Find where the given text appears and provide that cell's center as [x, y] coordinate. 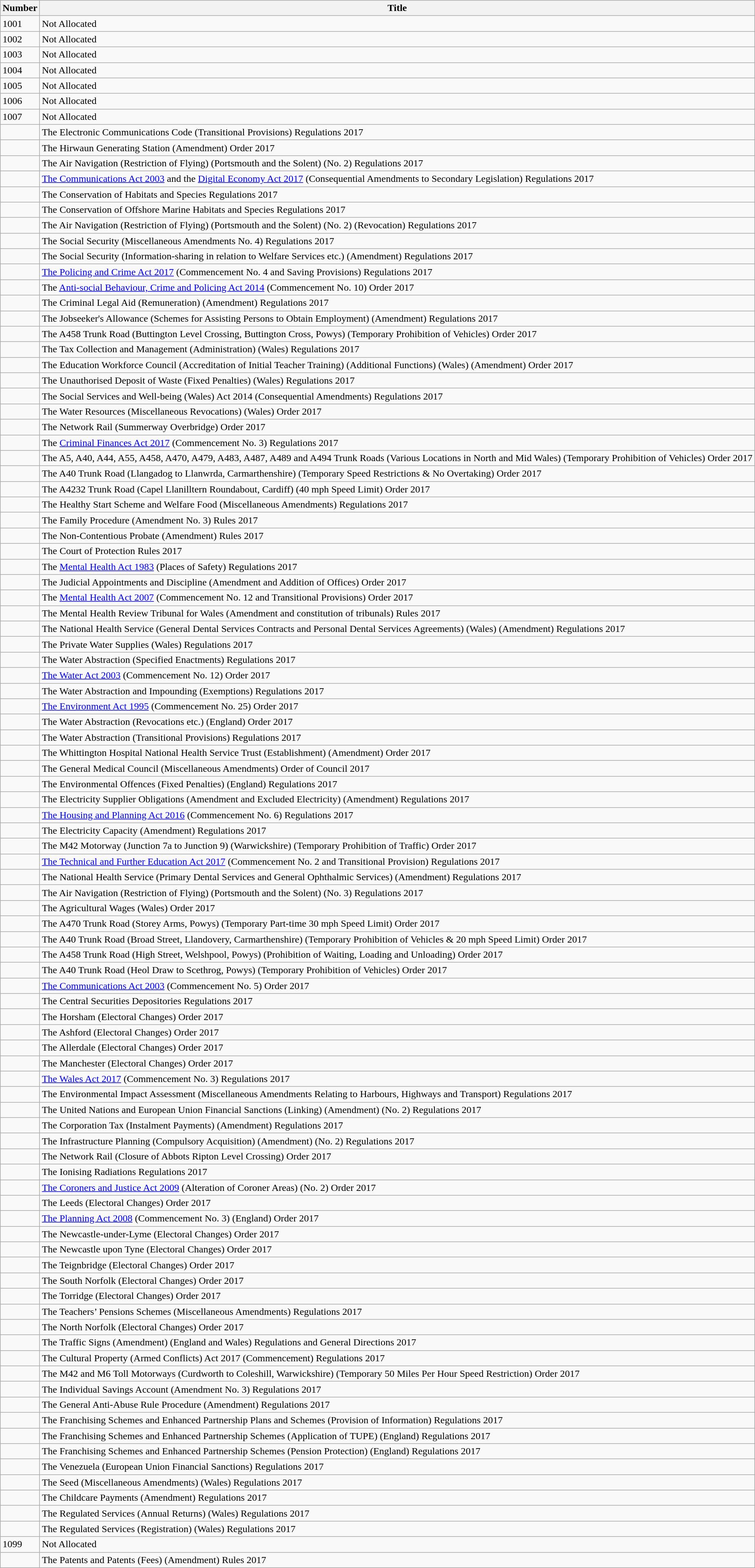
The Technical and Further Education Act 2017 (Commencement No. 2 and Transitional Provision) Regulations 2017 [397, 861]
1006 [20, 101]
The A40 Trunk Road (Llangadog to Llanwrda, Carmarthenshire) (Temporary Speed Restrictions & No Overtaking) Order 2017 [397, 474]
The United Nations and European Union Financial Sanctions (Linking) (Amendment) (No. 2) Regulations 2017 [397, 1110]
The Childcare Payments (Amendment) Regulations 2017 [397, 1498]
1004 [20, 70]
The Franchising Schemes and Enhanced Partnership Schemes (Pension Protection) (England) Regulations 2017 [397, 1451]
The Mental Health Act 2007 (Commencement No. 12 and Transitional Provisions) Order 2017 [397, 598]
The Environmental Impact Assessment (Miscellaneous Amendments Relating to Harbours, Highways and Transport) Regulations 2017 [397, 1094]
The Ashford (Electoral Changes) Order 2017 [397, 1032]
The Unauthorised Deposit of Waste (Fixed Penalties) (Wales) Regulations 2017 [397, 380]
The Environmental Offences (Fixed Penalties) (England) Regulations 2017 [397, 784]
The Judicial Appointments and Discipline (Amendment and Addition of Offices) Order 2017 [397, 582]
The Regulated Services (Annual Returns) (Wales) Regulations 2017 [397, 1513]
The Education Workforce Council (Accreditation of Initial Teacher Training) (Additional Functions) (Wales) (Amendment) Order 2017 [397, 365]
The Water Abstraction and Impounding (Exemptions) Regulations 2017 [397, 691]
The Central Securities Depositories Regulations 2017 [397, 1001]
The Torridge (Electoral Changes) Order 2017 [397, 1296]
The Ionising Radiations Regulations 2017 [397, 1172]
The Wales Act 2017 (Commencement No. 3) Regulations 2017 [397, 1079]
The Franchising Schemes and Enhanced Partnership Plans and Schemes (Provision of Information) Regulations 2017 [397, 1420]
The Mental Health Act 1983 (Places of Safety) Regulations 2017 [397, 567]
The Electricity Capacity (Amendment) Regulations 2017 [397, 830]
The Air Navigation (Restriction of Flying) (Portsmouth and the Solent) (No. 3) Regulations 2017 [397, 892]
Title [397, 8]
The A40 Trunk Road (Broad Street, Llandovery, Carmarthenshire) (Temporary Prohibition of Vehicles & 20 mph Speed Limit) Order 2017 [397, 939]
The Regulated Services (Registration) (Wales) Regulations 2017 [397, 1529]
1005 [20, 86]
The Jobseeker's Allowance (Schemes for Assisting Persons to Obtain Employment) (Amendment) Regulations 2017 [397, 318]
The Seed (Miscellaneous Amendments) (Wales) Regulations 2017 [397, 1482]
The Newcastle-under-Lyme (Electoral Changes) Order 2017 [397, 1234]
The Franchising Schemes and Enhanced Partnership Schemes (Application of TUPE) (England) Regulations 2017 [397, 1435]
The Non-Contentious Probate (Amendment) Rules 2017 [397, 536]
The Allerdale (Electoral Changes) Order 2017 [397, 1048]
The Newcastle upon Tyne (Electoral Changes) Order 2017 [397, 1250]
1007 [20, 117]
The Whittington Hospital National Health Service Trust (Establishment) (Amendment) Order 2017 [397, 753]
The Mental Health Review Tribunal for Wales (Amendment and constitution of tribunals) Rules 2017 [397, 613]
The Healthy Start Scheme and Welfare Food (Miscellaneous Amendments) Regulations 2017 [397, 505]
The Traffic Signs (Amendment) (England and Wales) Regulations and General Directions 2017 [397, 1343]
The Air Navigation (Restriction of Flying) (Portsmouth and the Solent) (No. 2) Regulations 2017 [397, 163]
The Family Procedure (Amendment No. 3) Rules 2017 [397, 520]
The Conservation of Offshore Marine Habitats and Species Regulations 2017 [397, 210]
The Criminal Finances Act 2017 (Commencement No. 3) Regulations 2017 [397, 442]
The Private Water Supplies (Wales) Regulations 2017 [397, 644]
Number [20, 8]
The Social Security (Information-sharing in relation to Welfare Services etc.) (Amendment) Regulations 2017 [397, 256]
The Housing and Planning Act 2016 (Commencement No. 6) Regulations 2017 [397, 815]
The Water Abstraction (Specified Enactments) Regulations 2017 [397, 660]
The Venezuela (European Union Financial Sanctions) Regulations 2017 [397, 1467]
The Horsham (Electoral Changes) Order 2017 [397, 1017]
The Planning Act 2008 (Commencement No. 3) (England) Order 2017 [397, 1219]
The Criminal Legal Aid (Remuneration) (Amendment) Regulations 2017 [397, 303]
The Policing and Crime Act 2017 (Commencement No. 4 and Saving Provisions) Regulations 2017 [397, 272]
The Communications Act 2003 and the Digital Economy Act 2017 (Consequential Amendments to Secondary Legislation) Regulations 2017 [397, 179]
The Anti-social Behaviour, Crime and Policing Act 2014 (Commencement No. 10) Order 2017 [397, 287]
The South Norfolk (Electoral Changes) Order 2017 [397, 1281]
The M42 Motorway (Junction 7a to Junction 9) (Warwickshire) (Temporary Prohibition of Traffic) Order 2017 [397, 846]
The Teignbridge (Electoral Changes) Order 2017 [397, 1265]
The Water Abstraction (Revocations etc.) (England) Order 2017 [397, 722]
The Corporation Tax (Instalment Payments) (Amendment) Regulations 2017 [397, 1125]
1003 [20, 55]
The Conservation of Habitats and Species Regulations 2017 [397, 194]
The General Anti-Abuse Rule Procedure (Amendment) Regulations 2017 [397, 1405]
The Patents and Patents (Fees) (Amendment) Rules 2017 [397, 1560]
The Hirwaun Generating Station (Amendment) Order 2017 [397, 148]
The National Health Service (General Dental Services Contracts and Personal Dental Services Agreements) (Wales) (Amendment) Regulations 2017 [397, 629]
The Water Abstraction (Transitional Provisions) Regulations 2017 [397, 738]
The National Health Service (Primary Dental Services and General Ophthalmic Services) (Amendment) Regulations 2017 [397, 877]
The Leeds (Electoral Changes) Order 2017 [397, 1203]
The Cultural Property (Armed Conflicts) Act 2017 (Commencement) Regulations 2017 [397, 1358]
1002 [20, 39]
The Teachers’ Pensions Schemes (Miscellaneous Amendments) Regulations 2017 [397, 1312]
The North Norfolk (Electoral Changes) Order 2017 [397, 1327]
The Manchester (Electoral Changes) Order 2017 [397, 1063]
The Tax Collection and Management (Administration) (Wales) Regulations 2017 [397, 349]
The Agricultural Wages (Wales) Order 2017 [397, 908]
The General Medical Council (Miscellaneous Amendments) Order of Council 2017 [397, 769]
The Electronic Communications Code (Transitional Provisions) Regulations 2017 [397, 132]
The A458 Trunk Road (High Street, Welshpool, Powys) (Prohibition of Waiting, Loading and Unloading) Order 2017 [397, 955]
The Environment Act 1995 (Commencement No. 25) Order 2017 [397, 707]
The Court of Protection Rules 2017 [397, 551]
The Infrastructure Planning (Compulsory Acquisition) (Amendment) (No. 2) Regulations 2017 [397, 1141]
1001 [20, 24]
The Communications Act 2003 (Commencement No. 5) Order 2017 [397, 986]
The Electricity Supplier Obligations (Amendment and Excluded Electricity) (Amendment) Regulations 2017 [397, 799]
The Air Navigation (Restriction of Flying) (Portsmouth and the Solent) (No. 2) (Revocation) Regulations 2017 [397, 225]
The Coroners and Justice Act 2009 (Alteration of Coroner Areas) (No. 2) Order 2017 [397, 1188]
1099 [20, 1544]
The Social Security (Miscellaneous Amendments No. 4) Regulations 2017 [397, 241]
The Water Resources (Miscellaneous Revocations) (Wales) Order 2017 [397, 411]
The A458 Trunk Road (Buttington Level Crossing, Buttington Cross, Powys) (Temporary Prohibition of Vehicles) Order 2017 [397, 334]
The A4232 Trunk Road (Capel Llanilltern Roundabout, Cardiff) (40 mph Speed Limit) Order 2017 [397, 489]
The Network Rail (Closure of Abbots Ripton Level Crossing) Order 2017 [397, 1156]
The Individual Savings Account (Amendment No. 3) Regulations 2017 [397, 1389]
The Network Rail (Summerway Overbridge) Order 2017 [397, 427]
The Water Act 2003 (Commencement No. 12) Order 2017 [397, 675]
The M42 and M6 Toll Motorways (Curdworth to Coleshill, Warwickshire) (Temporary 50 Miles Per Hour Speed Restriction) Order 2017 [397, 1374]
The A40 Trunk Road (Heol Draw to Scethrog, Powys) (Temporary Prohibition of Vehicles) Order 2017 [397, 970]
The A470 Trunk Road (Storey Arms, Powys) (Temporary Part-time 30 mph Speed Limit) Order 2017 [397, 923]
The Social Services and Well-being (Wales) Act 2014 (Consequential Amendments) Regulations 2017 [397, 396]
